Output the (x, y) coordinate of the center of the cell containing the given text.  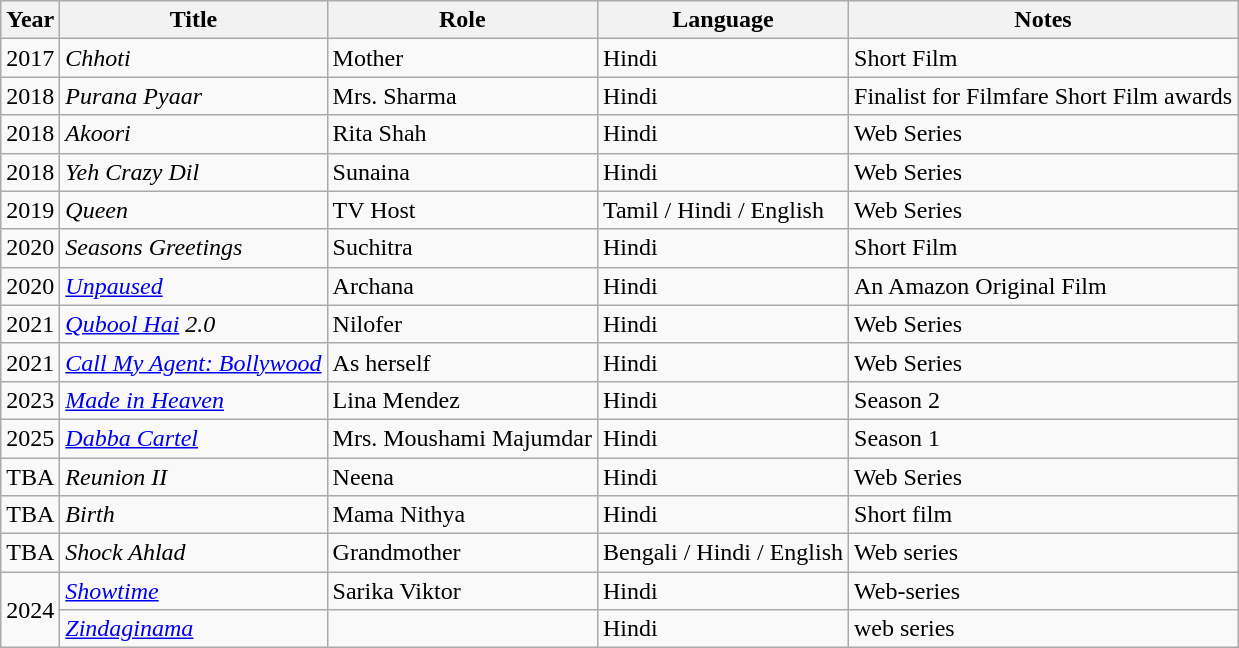
Made in Heaven (194, 400)
Notes (1044, 20)
Yeh Crazy Dil (194, 172)
Language (722, 20)
Role (462, 20)
Neena (462, 477)
Sarika Viktor (462, 591)
2025 (30, 438)
Sunaina (462, 172)
Shock Ahlad (194, 553)
Nilofer (462, 324)
Finalist for Filmfare Short Film awards (1044, 96)
Call My Agent: Bollywood (194, 362)
Birth (194, 515)
Season 1 (1044, 438)
2017 (30, 58)
Web series (1044, 553)
Rita Shah (462, 134)
Mrs. Moushami Majumdar (462, 438)
Mrs. Sharma (462, 96)
TV Host (462, 210)
web series (1044, 629)
As herself (462, 362)
Mama Nithya (462, 515)
Zindaginama (194, 629)
Short film (1044, 515)
Bengali / Hindi / English (722, 553)
Year (30, 20)
Archana (462, 286)
Web-series (1044, 591)
Lina Mendez (462, 400)
Grandmother (462, 553)
Akoori (194, 134)
Purana Pyaar (194, 96)
Seasons Greetings (194, 248)
Title (194, 20)
Dabba Cartel (194, 438)
Reunion II (194, 477)
Chhoti (194, 58)
Showtime (194, 591)
Mother (462, 58)
Unpaused (194, 286)
Qubool Hai 2.0 (194, 324)
An Amazon Original Film (1044, 286)
Suchitra (462, 248)
Queen (194, 210)
Season 2 (1044, 400)
Tamil / Hindi / English (722, 210)
2019 (30, 210)
2024 (30, 610)
2023 (30, 400)
